Return the [X, Y] coordinate for the center point of the cell that contains the specified text.  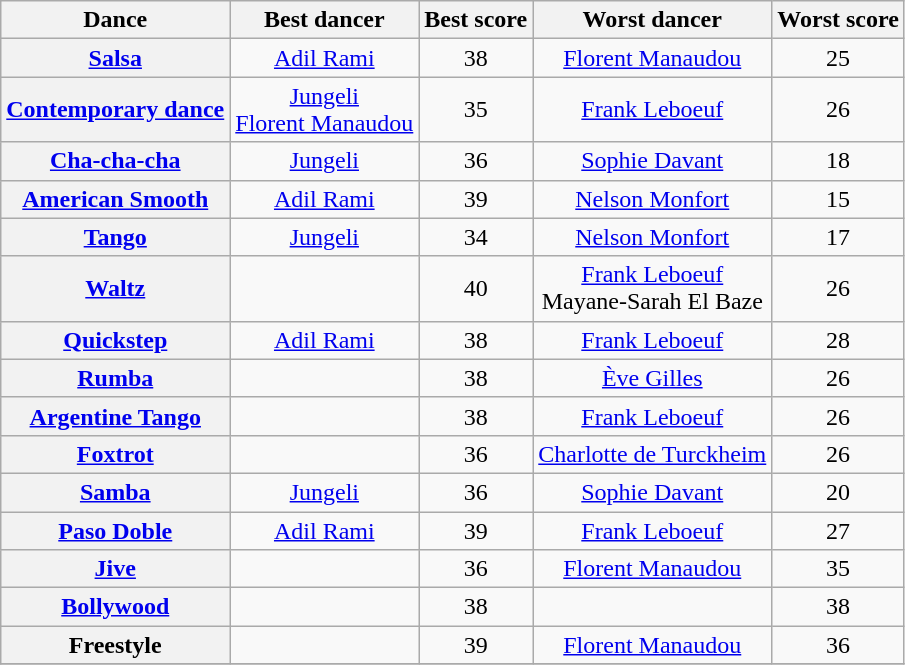
28 [838, 340]
JungeliFlorent Manaudou [324, 110]
20 [838, 492]
Contemporary dance [116, 110]
25 [838, 58]
Ève Gilles [652, 378]
Samba [116, 492]
15 [838, 199]
Worst score [838, 20]
Foxtrot [116, 454]
Dance [116, 20]
Rumba [116, 378]
Waltz [116, 288]
Frank LeboeufMayane-Sarah El Baze [652, 288]
Jive [116, 569]
34 [476, 237]
Charlotte de Turckheim [652, 454]
Worst dancer [652, 20]
27 [838, 531]
Best dancer [324, 20]
18 [838, 161]
Quickstep [116, 340]
Cha-cha-cha [116, 161]
Freestyle [116, 645]
Bollywood [116, 607]
40 [476, 288]
17 [838, 237]
Tango [116, 237]
Salsa [116, 58]
American Smooth [116, 199]
Best score [476, 20]
Argentine Tango [116, 416]
Paso Doble [116, 531]
